Pinpoint the cell where the given text exists, returning its [x, y] midpoint coordinate. 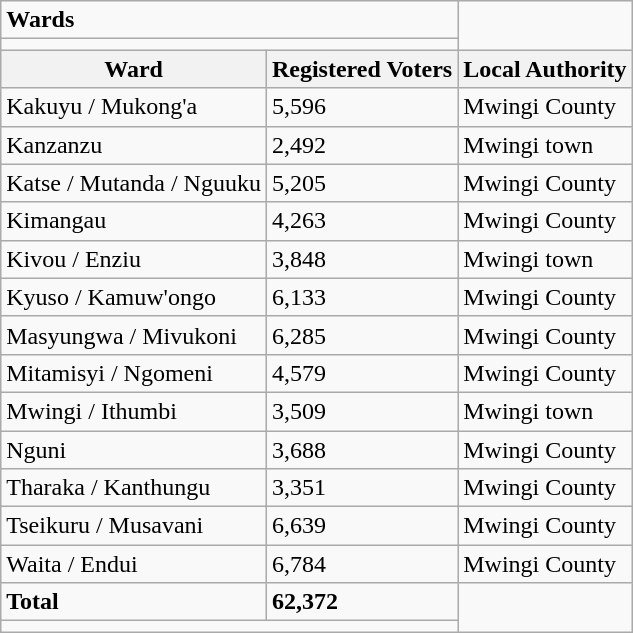
4,263 [362, 221]
Local Authority [545, 69]
Mwingi / Ithumbi [134, 411]
Ward [134, 69]
Waita / Endui [134, 564]
5,205 [362, 183]
Kivou / Enziu [134, 259]
Nguni [134, 449]
Registered Voters [362, 69]
3,351 [362, 488]
Total [134, 602]
Kyuso / Kamuw'ongo [134, 297]
Kimangau [134, 221]
3,848 [362, 259]
6,784 [362, 564]
6,639 [362, 526]
Kanzanzu [134, 145]
4,579 [362, 373]
Mitamisyi / Ngomeni [134, 373]
3,509 [362, 411]
5,596 [362, 107]
Tharaka / Kanthungu [134, 488]
6,133 [362, 297]
3,688 [362, 449]
2,492 [362, 145]
6,285 [362, 335]
Kakuyu / Mukong'a [134, 107]
62,372 [362, 602]
Masyungwa / Mivukoni [134, 335]
Katse / Mutanda / Nguuku [134, 183]
Tseikuru / Musavani [134, 526]
Wards [230, 20]
